Capture the cell that displays the provided text and extract its (x, y) central coordinate. 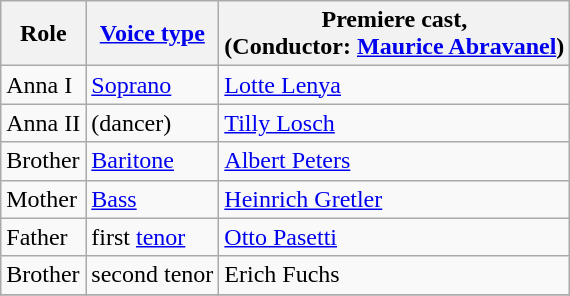
Voice type (152, 34)
Bass (152, 199)
(dancer) (152, 123)
Heinrich Gretler (394, 199)
Mother (44, 199)
Baritone (152, 161)
Premiere cast, (Conductor: Maurice Abravanel) (394, 34)
Albert Peters (394, 161)
second tenor (152, 275)
Anna I (44, 85)
Anna II (44, 123)
Father (44, 237)
Otto Pasetti (394, 237)
Soprano (152, 85)
Erich Fuchs (394, 275)
Tilly Losch (394, 123)
first tenor (152, 237)
Lotte Lenya (394, 85)
Role (44, 34)
